Search for the cell housing the specified text and yield its [x, y] center coordinate. 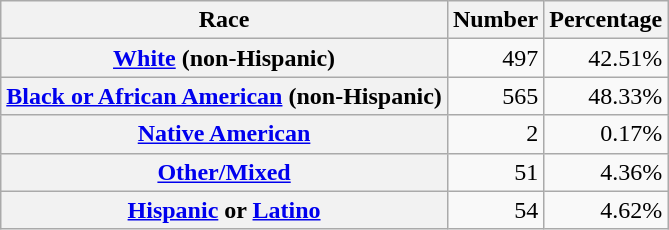
54 [495, 210]
51 [495, 172]
48.33% [606, 96]
Race [224, 20]
White (non-Hispanic) [224, 58]
Percentage [606, 20]
4.62% [606, 210]
Native American [224, 134]
Number [495, 20]
Other/Mixed [224, 172]
4.36% [606, 172]
Black or African American (non-Hispanic) [224, 96]
0.17% [606, 134]
2 [495, 134]
Hispanic or Latino [224, 210]
565 [495, 96]
497 [495, 58]
42.51% [606, 58]
